From the cell containing the given text, extract its center point as (x, y) coordinate. 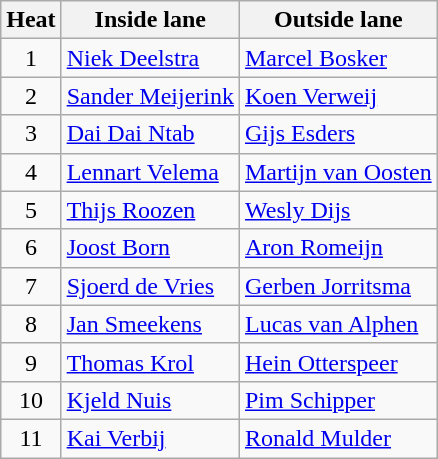
Pim Schipper (338, 400)
Marcel Bosker (338, 58)
Wesly Dijs (338, 210)
Jan Smeekens (150, 324)
Gerben Jorritsma (338, 286)
Lucas van Alphen (338, 324)
Lennart Velema (150, 172)
Kai Verbij (150, 438)
7 (31, 286)
6 (31, 248)
Sjoerd de Vries (150, 286)
Thijs Roozen (150, 210)
Hein Otterspeer (338, 362)
Dai Dai Ntab (150, 134)
Martijn van Oosten (338, 172)
Aron Romeijn (338, 248)
Inside lane (150, 20)
Niek Deelstra (150, 58)
8 (31, 324)
Thomas Krol (150, 362)
5 (31, 210)
Sander Meijerink (150, 96)
Gijs Esders (338, 134)
4 (31, 172)
3 (31, 134)
Ronald Mulder (338, 438)
Outside lane (338, 20)
9 (31, 362)
Joost Born (150, 248)
11 (31, 438)
Heat (31, 20)
10 (31, 400)
1 (31, 58)
2 (31, 96)
Kjeld Nuis (150, 400)
Koen Verweij (338, 96)
